Capture the cell that displays the provided text and extract its (x, y) central coordinate. 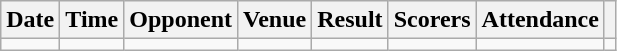
Attendance (540, 20)
Time (92, 20)
Venue (275, 20)
Result (350, 20)
Scorers (432, 20)
Opponent (181, 20)
Date (30, 20)
